Provide the (x, y) coordinate of the cell's center where the given text is located.  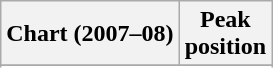
Chart (2007–08) (90, 34)
Peak position (225, 34)
